Provide the [X, Y] coordinate of the cell's center where the given text is located.  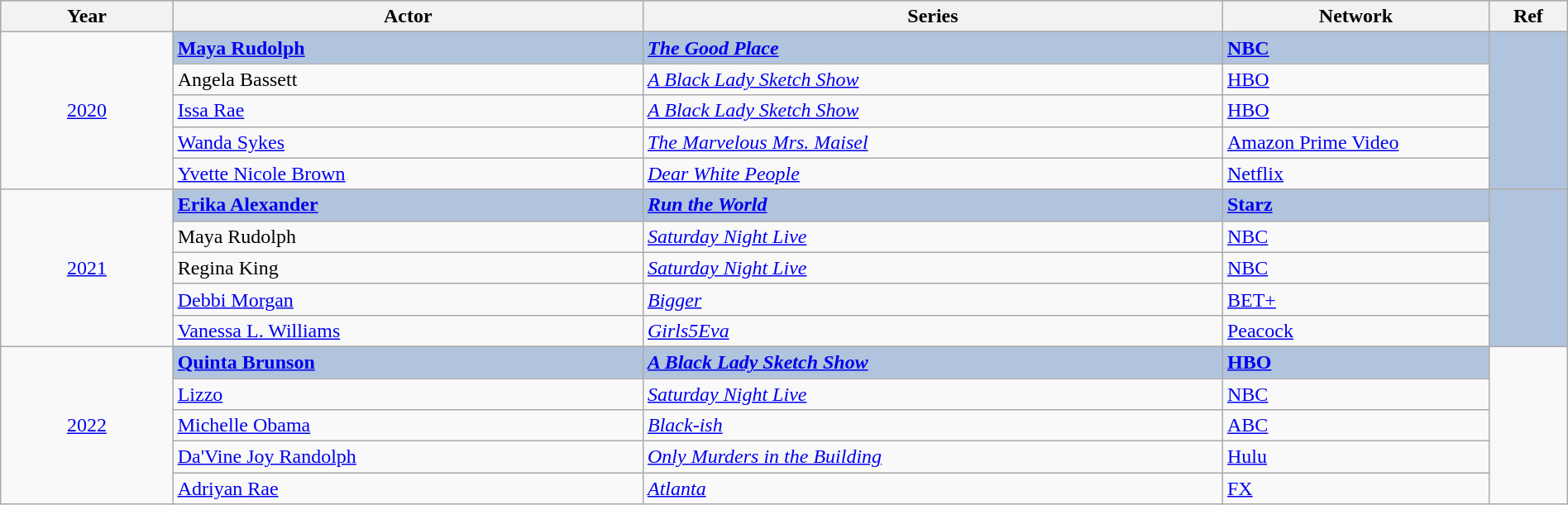
The Marvelous Mrs. Maisel [933, 142]
Bigger [933, 299]
Atlanta [933, 488]
Erika Alexander [408, 205]
Wanda Sykes [408, 142]
Netflix [1355, 174]
Angela Bassett [408, 79]
Adriyan Rae [408, 488]
BET+ [1355, 299]
The Good Place [933, 48]
Quinta Brunson [408, 362]
Network [1355, 17]
Michelle Obama [408, 426]
Black-ish [933, 426]
Lizzo [408, 394]
Debbi Morgan [408, 299]
2021 [87, 268]
Hulu [1355, 457]
Dear White People [933, 174]
Yvette Nicole Brown [408, 174]
Actor [408, 17]
FX [1355, 488]
Peacock [1355, 331]
Amazon Prime Video [1355, 142]
Da'Vine Joy Randolph [408, 457]
Run the World [933, 205]
Girls5Eva [933, 331]
2022 [87, 425]
2020 [87, 111]
ABC [1355, 426]
Regina King [408, 268]
Year [87, 17]
Only Murders in the Building [933, 457]
Starz [1355, 205]
Issa Rae [408, 111]
Vanessa L. Williams [408, 331]
Ref [1528, 17]
Series [933, 17]
